From the cell containing the given text, extract its center point as [X, Y] coordinate. 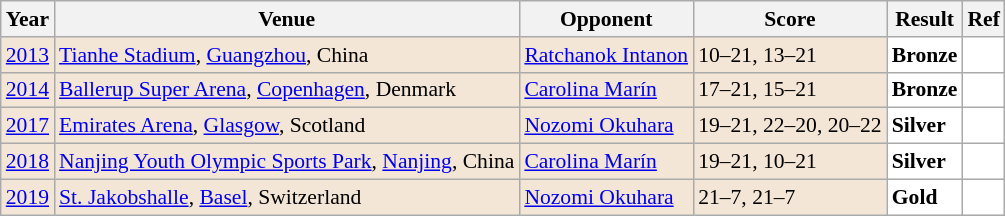
Year [28, 19]
17–21, 15–21 [790, 90]
2018 [28, 162]
2013 [28, 55]
Result [925, 19]
19–21, 22–20, 20–22 [790, 126]
2019 [28, 197]
St. Jakobshalle, Basel, Switzerland [286, 197]
19–21, 10–21 [790, 162]
Ballerup Super Arena, Copenhagen, Denmark [286, 90]
Ratchanok Intanon [606, 55]
10–21, 13–21 [790, 55]
Gold [925, 197]
2014 [28, 90]
Venue [286, 19]
Ref [983, 19]
21–7, 21–7 [790, 197]
Emirates Arena, Glasgow, Scotland [286, 126]
Nanjing Youth Olympic Sports Park, Nanjing, China [286, 162]
Score [790, 19]
2017 [28, 126]
Tianhe Stadium, Guangzhou, China [286, 55]
Opponent [606, 19]
